Return the (X, Y) coordinate for the center point of the cell that contains the specified text.  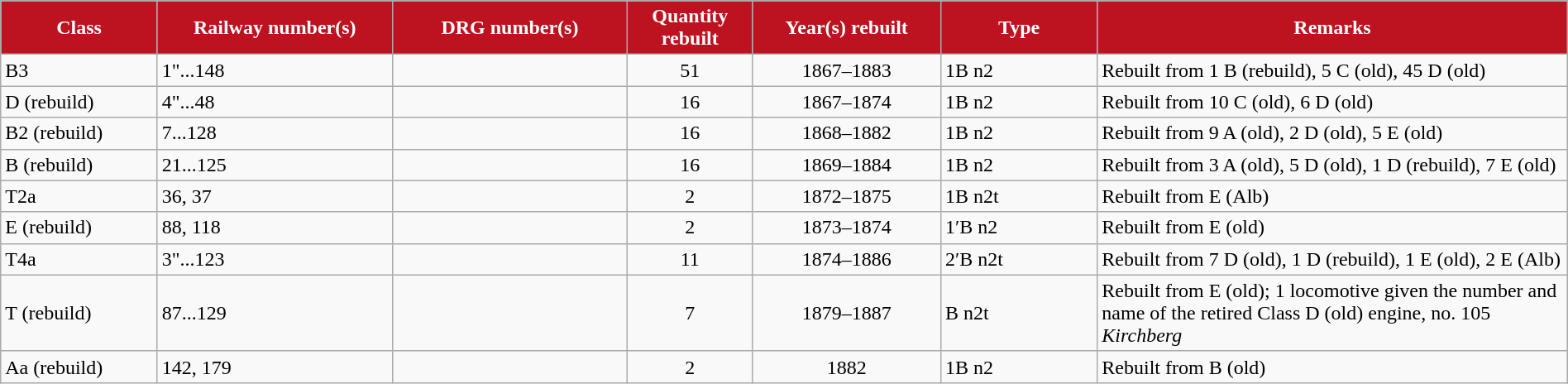
7 (691, 313)
2′B n2t (1019, 259)
11 (691, 259)
Rebuilt from B (old) (1332, 367)
Rebuilt from 3 A (old), 5 D (old), 1 D (rebuild), 7 E (old) (1332, 165)
Rebuilt from 1 B (rebuild), 5 C (old), 45 D (old) (1332, 70)
DRG number(s) (509, 28)
Rebuilt from E (old); 1 locomotive given the number and name of the retired Class D (old) engine, no. 105 Kirchberg (1332, 313)
T2a (79, 196)
1873–1874 (847, 228)
1"...148 (275, 70)
D (rebuild) (79, 102)
B (rebuild) (79, 165)
Rebuilt from E (old) (1332, 228)
1867–1874 (847, 102)
142, 179 (275, 367)
88, 118 (275, 228)
Aa (rebuild) (79, 367)
1B n2t (1019, 196)
B2 (rebuild) (79, 133)
B3 (79, 70)
1868–1882 (847, 133)
Quantity rebuilt (691, 28)
1882 (847, 367)
T4a (79, 259)
Rebuilt from 10 C (old), 6 D (old) (1332, 102)
7...128 (275, 133)
B n2t (1019, 313)
1879–1887 (847, 313)
1869–1884 (847, 165)
Railway number(s) (275, 28)
87...129 (275, 313)
Rebuilt from 9 A (old), 2 D (old), 5 E (old) (1332, 133)
Class (79, 28)
4"...48 (275, 102)
1867–1883 (847, 70)
Remarks (1332, 28)
51 (691, 70)
21...125 (275, 165)
1872–1875 (847, 196)
Rebuilt from E (Alb) (1332, 196)
36, 37 (275, 196)
1874–1886 (847, 259)
T (rebuild) (79, 313)
1′B n2 (1019, 228)
3"...123 (275, 259)
Rebuilt from 7 D (old), 1 D (rebuild), 1 E (old), 2 E (Alb) (1332, 259)
Year(s) rebuilt (847, 28)
Type (1019, 28)
E (rebuild) (79, 228)
